Output the (X, Y) coordinate of the center of the cell containing the given text.  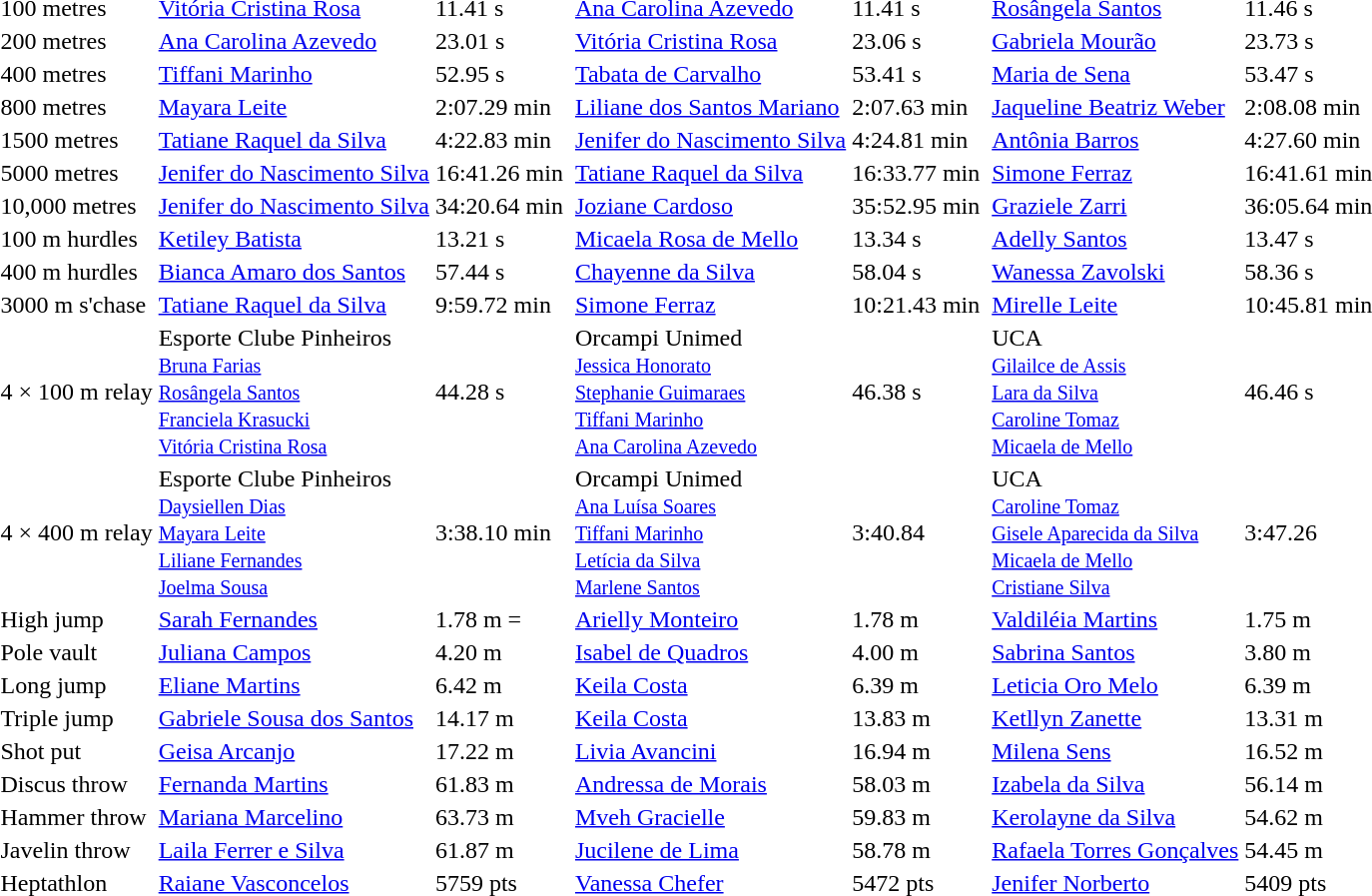
1.78 m (919, 619)
Andressa de Morais (710, 784)
57.44 s (501, 272)
Livia Avancini (710, 751)
Arielly Monteiro (710, 619)
4:24.81 min (919, 140)
Geisa Arcanjo (294, 751)
Mayara Leite (294, 107)
Maria de Sena (1115, 74)
13.83 m (919, 718)
Mveh Gracielle (710, 817)
Isabel de Quadros (710, 652)
Juliana Campos (294, 652)
Mariana Marcelino (294, 817)
Micaela Rosa de Mello (710, 239)
Liliane dos Santos Mariano (710, 107)
16.94 m (919, 751)
Valdiléia Martins (1115, 619)
Sabrina Santos (1115, 652)
58.78 m (919, 850)
14.17 m (501, 718)
Ana Carolina Azevedo (294, 41)
58.03 m (919, 784)
4:22.83 min (501, 140)
Eliane Martins (294, 685)
Fernanda Martins (294, 784)
2:07.63 min (919, 107)
13.21 s (501, 239)
Gabriela Mourão (1115, 41)
Izabela da Silva (1115, 784)
53.41 s (919, 74)
Esporte Clube PinheirosDaysiellen DiasMayara LeiteLiliane FernandesJoelma Sousa (294, 532)
Chayenne da Silva (710, 272)
63.73 m (501, 817)
Orcampi UnimedAna Luísa SoaresTiffani MarinhoLetícia da SilvaMarlene Santos (710, 532)
2:07.29 min (501, 107)
Jucilene de Lima (710, 850)
3:40.84 (919, 532)
23.06 s (919, 41)
UCAGilailce de AssisLara da SilvaCaroline TomazMicaela de Mello (1115, 392)
52.95 s (501, 74)
6.42 m (501, 685)
16:33.77 min (919, 173)
10:21.43 min (919, 305)
4.20 m (501, 652)
Bianca Amaro dos Santos (294, 272)
61.83 m (501, 784)
34:20.64 min (501, 206)
Gabriele Sousa dos Santos (294, 718)
Tiffani Marinho (294, 74)
4.00 m (919, 652)
1.78 m = (501, 619)
Ketiley Batista (294, 239)
13.34 s (919, 239)
Laila Ferrer e Silva (294, 850)
3:38.10 min (501, 532)
Antônia Barros (1115, 140)
Orcampi UnimedJessica HonoratoStephanie GuimaraesTiffani MarinhoAna Carolina Azevedo (710, 392)
UCACaroline TomazGisele Aparecida da SilvaMicaela de MelloCristiane Silva (1115, 532)
Vitória Cristina Rosa (710, 41)
Kerolayne da Silva (1115, 817)
61.87 m (501, 850)
Ketllyn Zanette (1115, 718)
35:52.95 min (919, 206)
Sarah Fernandes (294, 619)
6.39 m (919, 685)
58.04 s (919, 272)
Leticia Oro Melo (1115, 685)
16:41.26 min (501, 173)
Jaqueline Beatriz Weber (1115, 107)
Graziele Zarri (1115, 206)
Adelly Santos (1115, 239)
Mirelle Leite (1115, 305)
Wanessa Zavolski (1115, 272)
44.28 s (501, 392)
Joziane Cardoso (710, 206)
46.38 s (919, 392)
Esporte Clube PinheirosBruna FariasRosângela SantosFranciela KrasuckiVitória Cristina Rosa (294, 392)
9:59.72 min (501, 305)
23.01 s (501, 41)
17.22 m (501, 751)
59.83 m (919, 817)
Rafaela Torres Gonçalves (1115, 850)
Tabata de Carvalho (710, 74)
Milena Sens (1115, 751)
